Scan for the cell matching the given text and deliver its [x, y] coordinate at center. 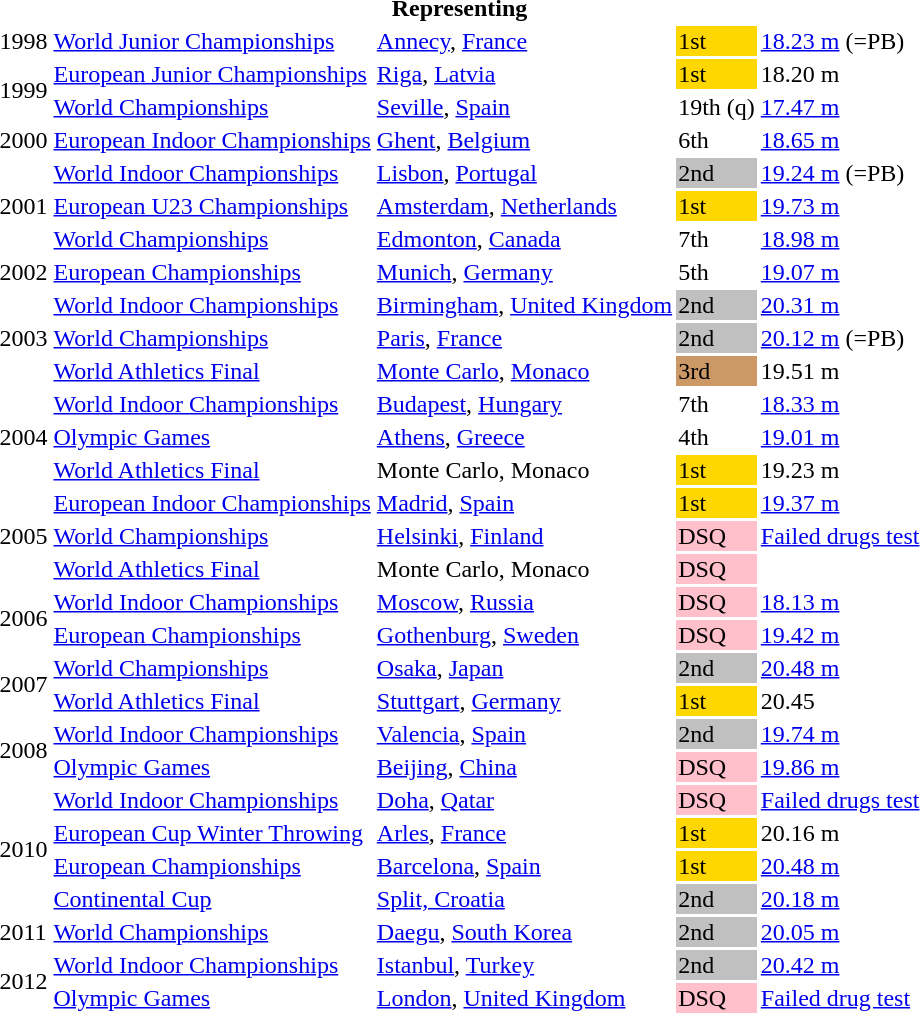
Lisbon, Portugal [524, 173]
Continental Cup [212, 899]
Barcelona, Spain [524, 866]
Osaka, Japan [524, 668]
Riga, Latvia [524, 74]
Doha, Qatar [524, 800]
Istanbul, Turkey [524, 965]
Helsinki, Finland [524, 536]
World Junior Championships [212, 41]
London, United Kingdom [524, 998]
4th [717, 437]
Beijing, China [524, 767]
Amsterdam, Netherlands [524, 206]
Munich, Germany [524, 272]
Daegu, South Korea [524, 932]
3rd [717, 371]
Split, Croatia [524, 899]
Madrid, Spain [524, 503]
Annecy, France [524, 41]
Arles, France [524, 833]
19th (q) [717, 107]
Edmonton, Canada [524, 239]
Ghent, Belgium [524, 140]
Moscow, Russia [524, 602]
5th [717, 272]
Birmingham, United Kingdom [524, 305]
European Cup Winter Throwing [212, 833]
Gothenburg, Sweden [524, 635]
Valencia, Spain [524, 734]
Budapest, Hungary [524, 404]
Seville, Spain [524, 107]
Stuttgart, Germany [524, 701]
European U23 Championships [212, 206]
Paris, France [524, 338]
Athens, Greece [524, 437]
6th [717, 140]
European Junior Championships [212, 74]
